For the text-containing cell, return its midpoint in [X, Y] coordinate format. 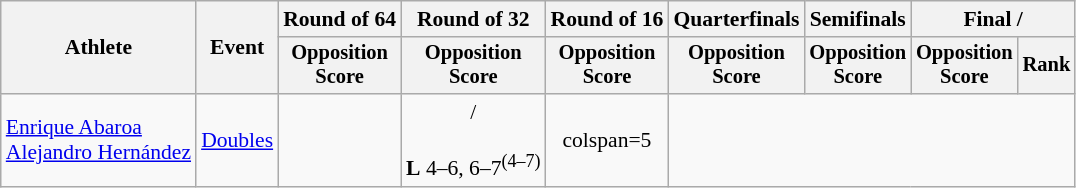
Round of 16 [608, 19]
Semifinals [858, 19]
Rank [1047, 66]
Round of 64 [340, 19]
Round of 32 [473, 19]
Quarterfinals [736, 19]
colspan=5 [608, 140]
Enrique AbaroaAlejandro Hernández [98, 140]
Final / [993, 19]
Doubles [237, 140]
Athlete [98, 48]
Event [237, 48]
/ L 4–6, 6–7(4–7) [473, 140]
